Output the [X, Y] coordinate of the center of the cell containing the given text.  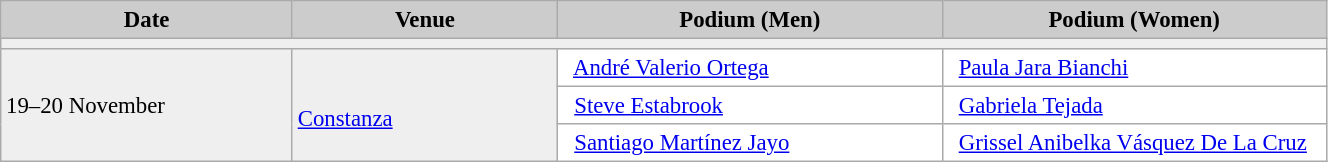
Paula Jara Bianchi [1134, 68]
Constanza [424, 106]
Gabriela Tejada [1134, 106]
Podium (Men) [750, 20]
Podium (Women) [1134, 20]
Venue [424, 20]
19–20 November [147, 106]
Steve Estabrook [750, 106]
André Valerio Ortega [750, 68]
Santiago Martínez Jayo [750, 143]
Date [147, 20]
Grissel Anibelka Vásquez De La Cruz [1134, 143]
